Search for the cell housing the specified text and yield its [x, y] center coordinate. 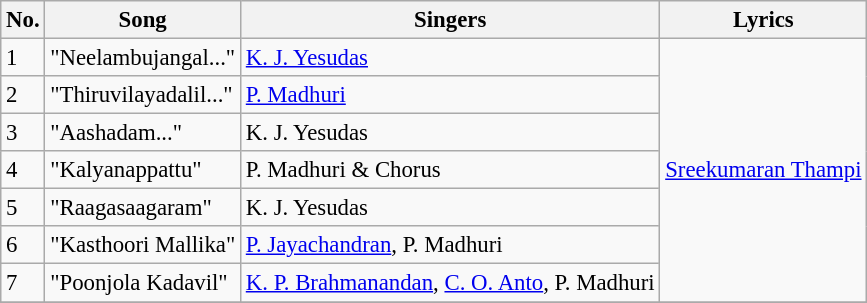
1 [23, 58]
2 [23, 95]
7 [23, 283]
"Thiruvilayadalil..." [143, 95]
3 [23, 133]
"Kasthoori Mallika" [143, 245]
"Neelambujangal..." [143, 58]
P. Madhuri [450, 95]
No. [23, 20]
P. Jayachandran, P. Madhuri [450, 245]
4 [23, 170]
Sreekumaran Thampi [764, 170]
"Aashadam..." [143, 133]
"Poonjola Kadavil" [143, 283]
5 [23, 208]
Lyrics [764, 20]
"Kalyanappattu" [143, 170]
K. P. Brahmanandan, C. O. Anto, P. Madhuri [450, 283]
Song [143, 20]
Singers [450, 20]
6 [23, 245]
"Raagasaagaram" [143, 208]
P. Madhuri & Chorus [450, 170]
